Locate the cell with the specified text and output its (X, Y) center coordinate. 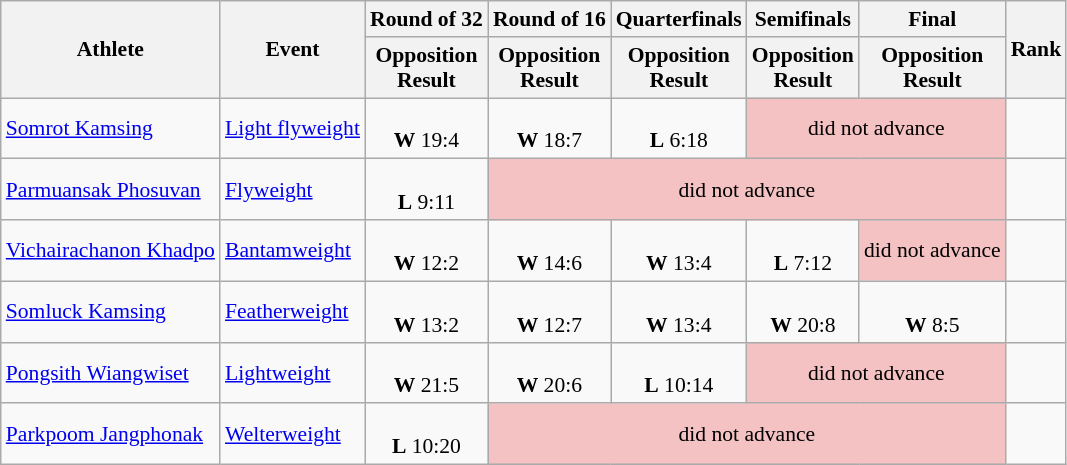
Featherweight (292, 312)
Parkpoom Jangphonak (110, 434)
Flyweight (292, 190)
Parmuansak Phosuvan (110, 190)
Athlete (110, 50)
W 14:6 (550, 250)
L 10:14 (679, 372)
Round of 32 (426, 19)
Vichairachanon Khadpo (110, 250)
Quarterfinals (679, 19)
Welterweight (292, 434)
W 13:2 (426, 312)
W 8:5 (932, 312)
Final (932, 19)
W 20:8 (803, 312)
L 7:12 (803, 250)
Rank (1036, 50)
W 20:6 (550, 372)
Event (292, 50)
W 19:4 (426, 128)
W 21:5 (426, 372)
L 6:18 (679, 128)
Somrot Kamsing (110, 128)
W 12:2 (426, 250)
Light flyweight (292, 128)
Bantamweight (292, 250)
Lightweight (292, 372)
Semifinals (803, 19)
W 12:7 (550, 312)
Pongsith Wiangwiset (110, 372)
Round of 16 (550, 19)
W 18:7 (550, 128)
L 9:11 (426, 190)
L 10:20 (426, 434)
Somluck Kamsing (110, 312)
